For the text-containing cell, return its midpoint in (X, Y) coordinate format. 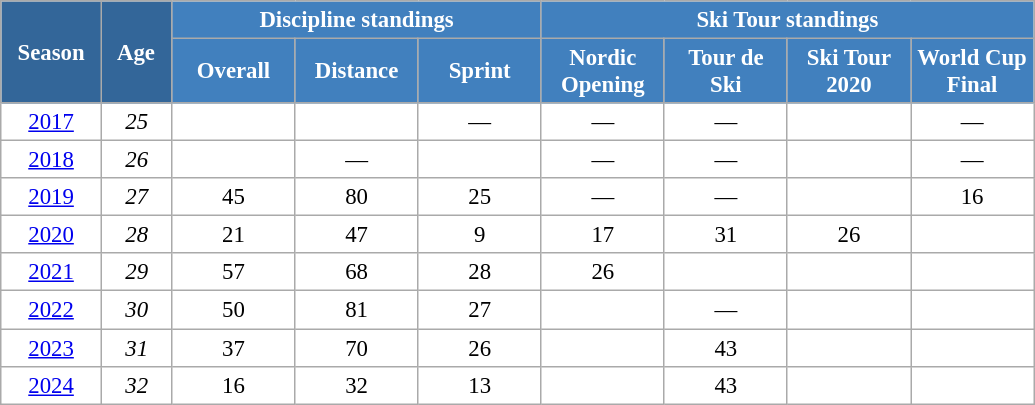
2018 (52, 160)
Season (52, 52)
2020 (52, 235)
81 (356, 310)
30 (136, 310)
17 (602, 235)
29 (136, 273)
13 (480, 385)
Discipline standings (356, 20)
Tour deSki (726, 72)
2023 (52, 348)
68 (356, 273)
Distance (356, 72)
Overall (234, 72)
2024 (52, 385)
Sprint (480, 72)
47 (356, 235)
80 (356, 197)
57 (234, 273)
Ski Tour2020 (848, 72)
37 (234, 348)
2019 (52, 197)
2022 (52, 310)
2021 (52, 273)
70 (356, 348)
World CupFinal (972, 72)
21 (234, 235)
50 (234, 310)
Age (136, 52)
45 (234, 197)
9 (480, 235)
Ski Tour standings (787, 20)
NordicOpening (602, 72)
2017 (52, 122)
